Output the [x, y] coordinate of the center of the cell containing the given text.  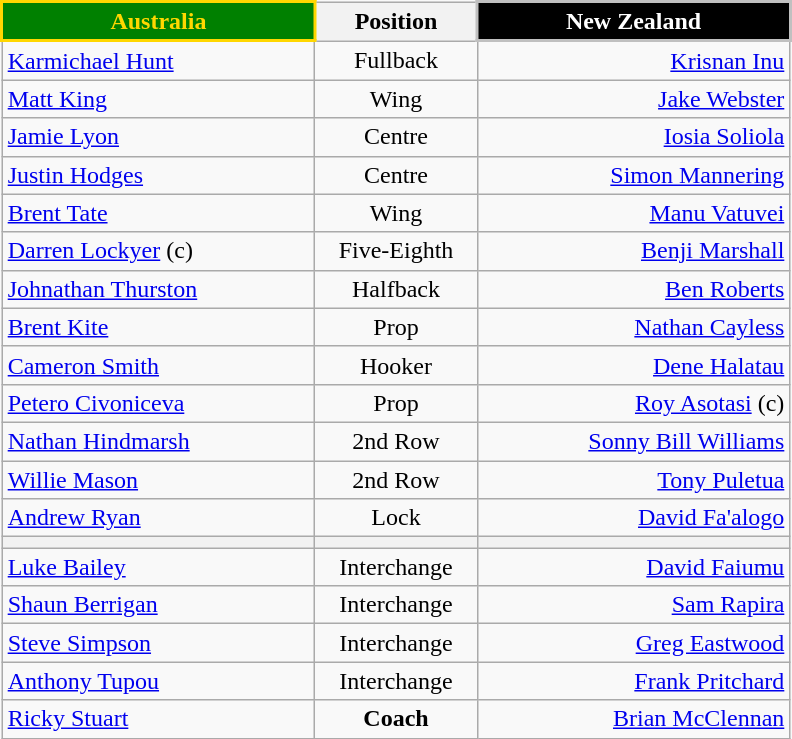
Darren Lockyer (c) [158, 251]
Nathan Hindmarsh [158, 441]
David Fa'alogo [634, 518]
Fullback [396, 60]
Petero Civoniceva [158, 403]
Ben Roberts [634, 289]
Tony Puletua [634, 479]
Benji Marshall [634, 251]
Matt King [158, 99]
Position [396, 22]
Shaun Berrigan [158, 605]
Sonny Bill Williams [634, 441]
Simon Mannering [634, 175]
Brent Tate [158, 213]
Nathan Cayless [634, 327]
Krisnan Inu [634, 60]
Sam Rapira [634, 605]
Dene Halatau [634, 365]
Frank Pritchard [634, 681]
David Faiumu [634, 567]
Steve Simpson [158, 643]
Willie Mason [158, 479]
New Zealand [634, 22]
Lock [396, 518]
Greg Eastwood [634, 643]
Johnathan Thurston [158, 289]
Ricky Stuart [158, 719]
Coach [396, 719]
Manu Vatuvei [634, 213]
Brent Kite [158, 327]
Cameron Smith [158, 365]
Five-Eighth [396, 251]
Karmichael Hunt [158, 60]
Roy Asotasi (c) [634, 403]
Anthony Tupou [158, 681]
Jake Webster [634, 99]
Jamie Lyon [158, 137]
Halfback [396, 289]
Luke Bailey [158, 567]
Justin Hodges [158, 175]
Andrew Ryan [158, 518]
Iosia Soliola [634, 137]
Australia [158, 22]
Hooker [396, 365]
Brian McClennan [634, 719]
